Pinpoint the cell where the given text exists, returning its [X, Y] midpoint coordinate. 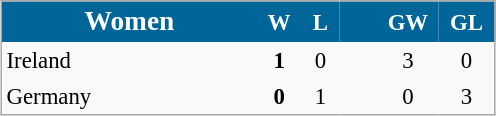
W [280, 22]
Ireland [129, 60]
Women [129, 22]
GW [408, 22]
L [321, 22]
Germany [129, 96]
GL [467, 22]
